Search for the cell housing the specified text and yield its (X, Y) center coordinate. 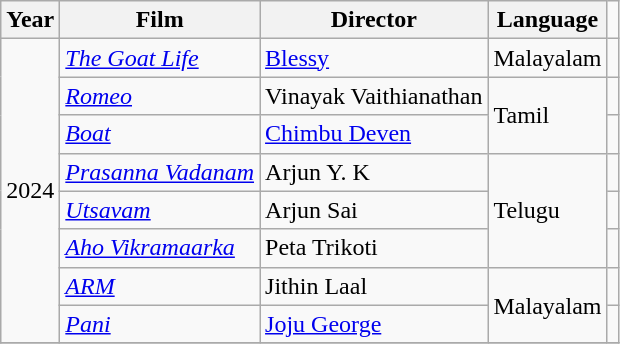
Chimbu Deven (374, 134)
Prasanna Vadanam (160, 172)
Tamil (548, 115)
Telugu (548, 210)
ARM (160, 286)
Romeo (160, 96)
Jithin Laal (374, 286)
Language (548, 20)
Blessy (374, 58)
Director (374, 20)
Arjun Y. K (374, 172)
Film (160, 20)
Boat (160, 134)
The Goat Life (160, 58)
2024 (30, 191)
Utsavam (160, 210)
Peta Trikoti (374, 248)
Joju George (374, 324)
Year (30, 20)
Vinayak Vaithianathan (374, 96)
Arjun Sai (374, 210)
Aho Vikramaarka (160, 248)
Pani (160, 324)
